Detect which cell encompasses the target text, then output its [x, y] center coordinate. 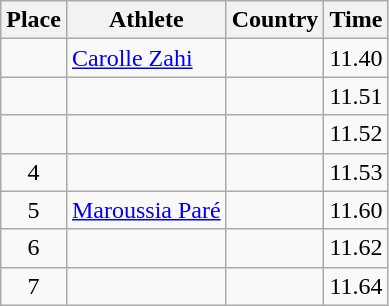
Time [356, 20]
11.53 [356, 172]
5 [34, 210]
Maroussia Paré [146, 210]
7 [34, 286]
11.64 [356, 286]
Country [275, 20]
Place [34, 20]
11.60 [356, 210]
Athlete [146, 20]
11.51 [356, 96]
Carolle Zahi [146, 58]
4 [34, 172]
11.62 [356, 248]
11.40 [356, 58]
6 [34, 248]
11.52 [356, 134]
